Determine the (x, y) coordinate at the center of the cell enclosing the given text.  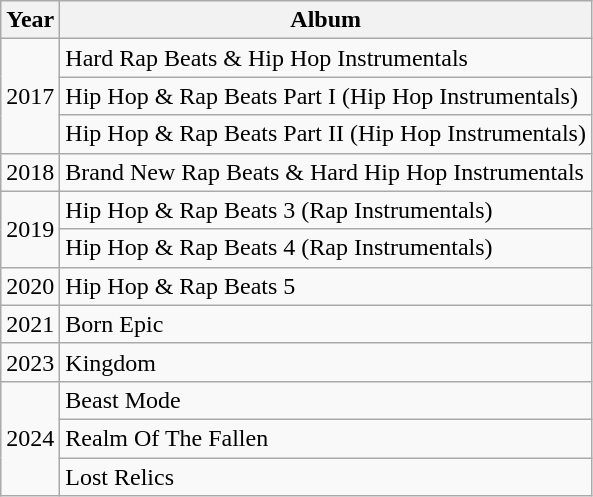
Album (326, 20)
Born Epic (326, 324)
Brand New Rap Beats & Hard Hip Hop Instrumentals (326, 172)
Hip Hop & Rap Beats 5 (326, 286)
Year (30, 20)
Beast Mode (326, 400)
2019 (30, 229)
Kingdom (326, 362)
Hard Rap Beats & Hip Hop Instrumentals (326, 58)
Lost Relics (326, 477)
Hip Hop & Rap Beats Part II (Hip Hop Instrumentals) (326, 134)
2021 (30, 324)
2024 (30, 438)
2023 (30, 362)
2018 (30, 172)
Realm Of The Fallen (326, 438)
2020 (30, 286)
Hip Hop & Rap Beats 3 (Rap Instrumentals) (326, 210)
2017 (30, 96)
Hip Hop & Rap Beats Part I (Hip Hop Instrumentals) (326, 96)
Hip Hop & Rap Beats 4 (Rap Instrumentals) (326, 248)
